Capture the cell that displays the provided text and extract its (x, y) central coordinate. 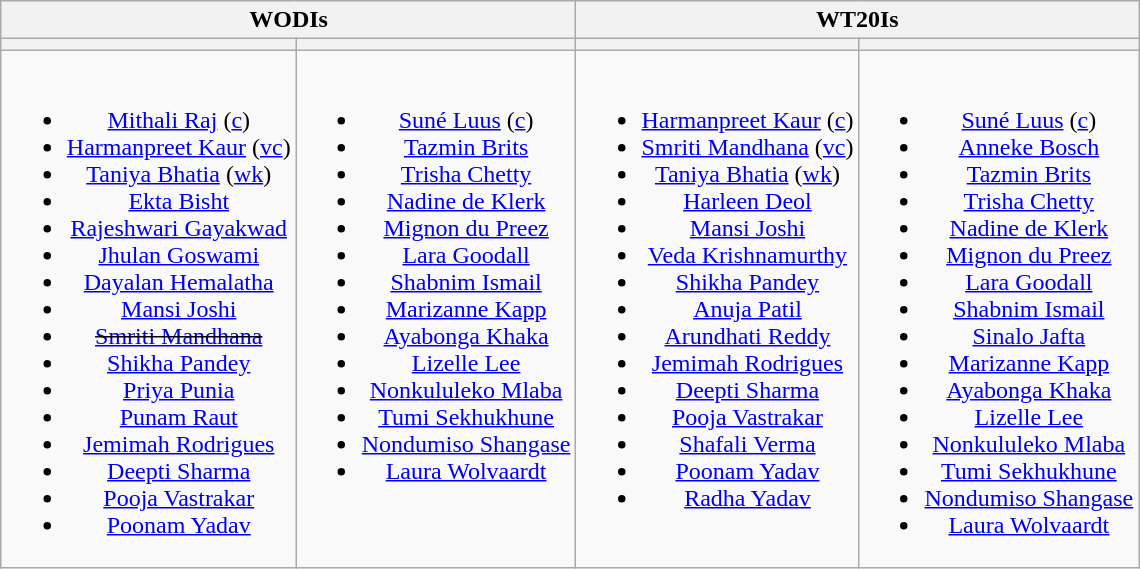
WODIs (288, 20)
WT20Is (858, 20)
